Extract the (x, y) coordinate from the center of the cell holding the provided text.  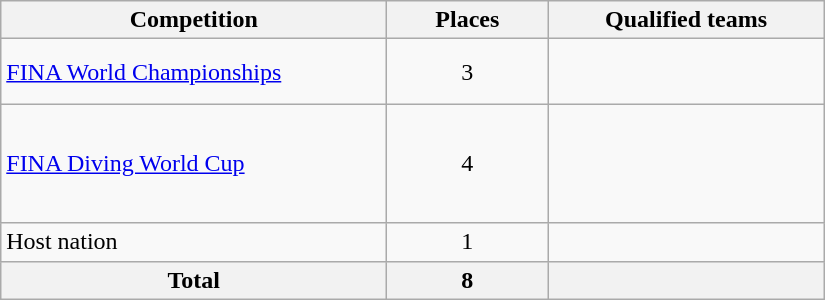
Host nation (194, 242)
1 (468, 242)
Qualified teams (686, 20)
3 (468, 72)
FINA Diving World Cup (194, 164)
4 (468, 164)
FINA World Championships (194, 72)
Total (194, 280)
8 (468, 280)
Places (468, 20)
Competition (194, 20)
